Capture the cell that displays the provided text and extract its (X, Y) central coordinate. 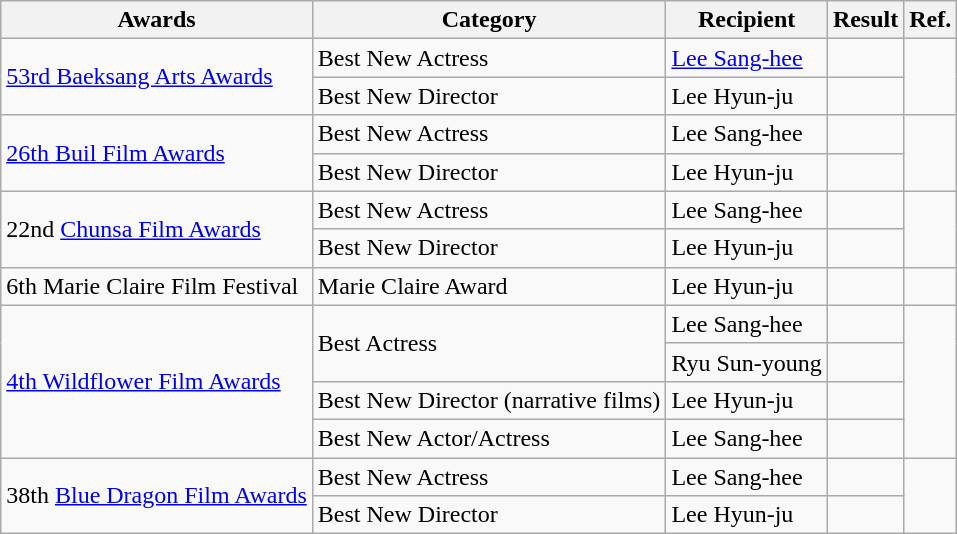
Result (865, 20)
38th Blue Dragon Film Awards (157, 496)
Ryu Sun-young (746, 362)
Category (489, 20)
Best New Actor/Actress (489, 438)
22nd Chunsa Film Awards (157, 229)
26th Buil Film Awards (157, 153)
4th Wildflower Film Awards (157, 381)
53rd Baeksang Arts Awards (157, 77)
Recipient (746, 20)
Best Actress (489, 343)
Best New Director (narrative films) (489, 400)
Awards (157, 20)
Marie Claire Award (489, 286)
6th Marie Claire Film Festival (157, 286)
Ref. (930, 20)
